Detect which cell encompasses the target text, then output its [X, Y] center coordinate. 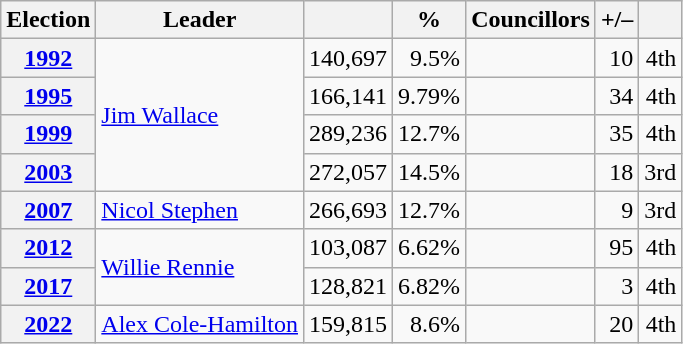
35 [616, 134]
140,697 [348, 58]
272,057 [348, 172]
Jim Wallace [200, 115]
34 [616, 96]
18 [616, 172]
6.62% [430, 248]
14.5% [430, 172]
95 [616, 248]
128,821 [348, 286]
2003 [48, 172]
+/– [616, 20]
2022 [48, 324]
159,815 [348, 324]
266,693 [348, 210]
6.82% [430, 286]
9.5% [430, 58]
9.79% [430, 96]
10 [616, 58]
20 [616, 324]
Nicol Stephen [200, 210]
2012 [48, 248]
Leader [200, 20]
103,087 [348, 248]
2017 [48, 286]
% [430, 20]
289,236 [348, 134]
2007 [48, 210]
1992 [48, 58]
Councillors [531, 20]
8.6% [430, 324]
Alex Cole-Hamilton [200, 324]
Election [48, 20]
3 [616, 286]
Willie Rennie [200, 267]
1999 [48, 134]
166,141 [348, 96]
9 [616, 210]
1995 [48, 96]
